Identify which cell holds the provided text, then report its (X, Y) central coordinate. 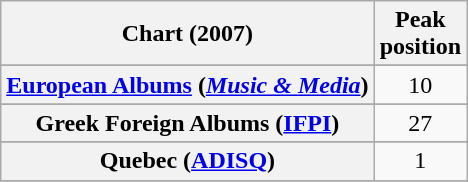
Quebec (ADISQ) (188, 161)
Chart (2007) (188, 34)
10 (420, 85)
European Albums (Music & Media) (188, 85)
Peakposition (420, 34)
27 (420, 123)
Greek Foreign Albums (IFPI) (188, 123)
1 (420, 161)
